Identify which cell holds the provided text, then report its [X, Y] central coordinate. 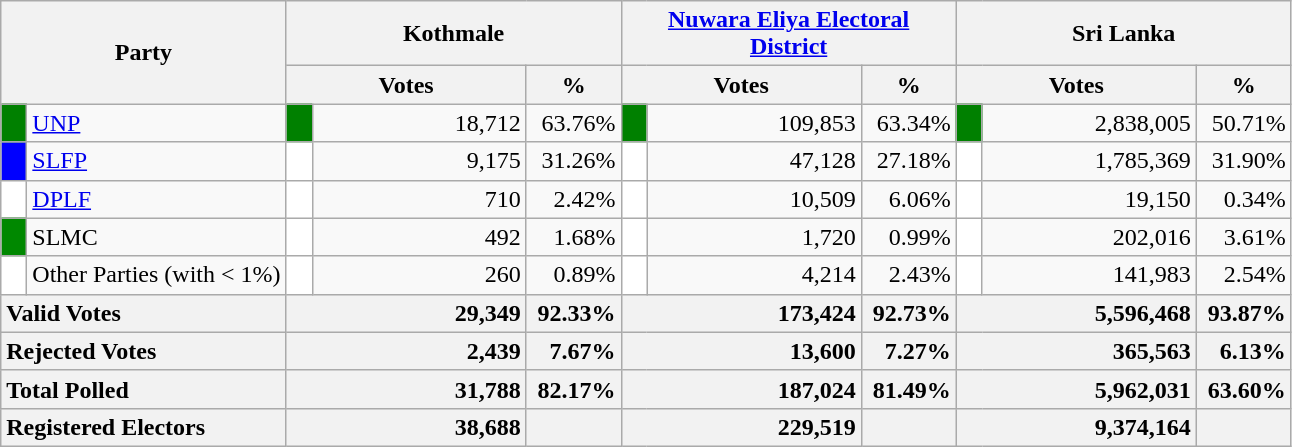
187,024 [741, 389]
Party [144, 52]
38,688 [406, 427]
9,175 [419, 161]
Sri Lanka [1124, 34]
63.76% [574, 123]
2,439 [406, 351]
Kothmale [454, 34]
5,596,468 [1076, 313]
6.06% [908, 199]
50.71% [1244, 123]
260 [419, 275]
29,349 [406, 313]
9,374,164 [1076, 427]
81.49% [908, 389]
27.18% [908, 161]
Rejected Votes [144, 351]
82.17% [574, 389]
SLMC [156, 237]
0.89% [574, 275]
7.27% [908, 351]
5,962,031 [1076, 389]
6.13% [1244, 351]
18,712 [419, 123]
13,600 [741, 351]
4,214 [754, 275]
0.34% [1244, 199]
19,150 [1089, 199]
Registered Electors [144, 427]
10,509 [754, 199]
229,519 [741, 427]
63.60% [1244, 389]
173,424 [741, 313]
31,788 [406, 389]
Nuwara Eliya Electoral District [788, 34]
47,128 [754, 161]
7.67% [574, 351]
202,016 [1089, 237]
109,853 [754, 123]
2.42% [574, 199]
1.68% [574, 237]
DPLF [156, 199]
31.90% [1244, 161]
Valid Votes [144, 313]
Total Polled [144, 389]
710 [419, 199]
92.33% [574, 313]
3.61% [1244, 237]
141,983 [1089, 275]
492 [419, 237]
2.43% [908, 275]
1,720 [754, 237]
2,838,005 [1089, 123]
63.34% [908, 123]
UNP [156, 123]
0.99% [908, 237]
93.87% [1244, 313]
31.26% [574, 161]
92.73% [908, 313]
Other Parties (with < 1%) [156, 275]
2.54% [1244, 275]
SLFP [156, 161]
1,785,369 [1089, 161]
365,563 [1076, 351]
